Find where the given text appears and provide that cell's center as [x, y] coordinate. 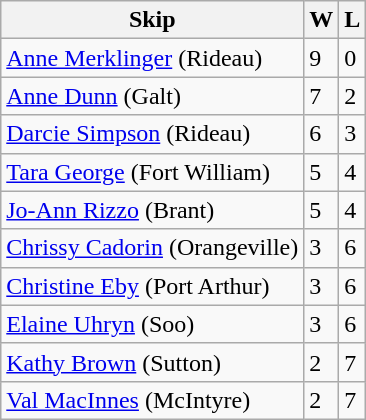
Tara George (Fort William) [152, 172]
Chrissy Cadorin (Orangeville) [152, 248]
Anne Dunn (Galt) [152, 96]
Elaine Uhryn (Soo) [152, 324]
Darcie Simpson (Rideau) [152, 134]
Christine Eby (Port Arthur) [152, 286]
W [322, 20]
Skip [152, 20]
L [352, 20]
0 [352, 58]
Anne Merklinger (Rideau) [152, 58]
Jo-Ann Rizzo (Brant) [152, 210]
Kathy Brown (Sutton) [152, 362]
Val MacInnes (McIntyre) [152, 400]
9 [322, 58]
